Scan for the cell matching the given text and deliver its [x, y] coordinate at center. 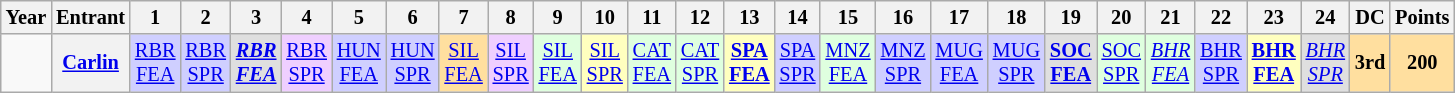
Year [26, 17]
3 [256, 17]
7 [463, 17]
14 [798, 17]
SPASPR [798, 63]
16 [902, 17]
200 [1422, 63]
MNZSPR [902, 63]
2 [205, 17]
HUNFEA [359, 63]
MUGSPR [1016, 63]
11 [652, 17]
13 [749, 17]
12 [700, 17]
MUGFEA [958, 63]
24 [1326, 17]
10 [605, 17]
6 [413, 17]
MNZFEA [848, 63]
15 [848, 17]
Points [1422, 17]
1 [155, 17]
18 [1016, 17]
9 [558, 17]
CATSPR [700, 63]
Entrant [90, 17]
17 [958, 17]
20 [1122, 17]
HUNSPR [413, 63]
4 [306, 17]
21 [1170, 17]
19 [1071, 17]
Carlin [90, 63]
8 [511, 17]
23 [1274, 17]
SOCSPR [1122, 63]
5 [359, 17]
3rd [1370, 63]
SOCFEA [1071, 63]
CATFEA [652, 63]
DC [1370, 17]
22 [1221, 17]
SPAFEA [749, 63]
